For the text-containing cell, return its midpoint in [x, y] coordinate format. 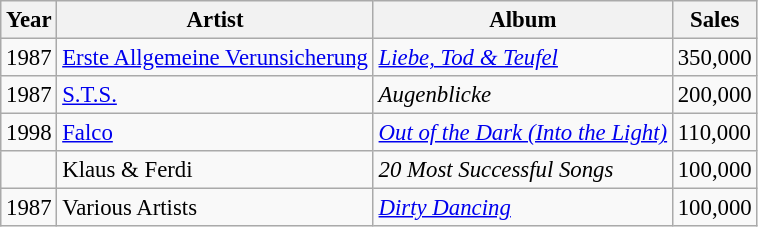
Out of the Dark (Into the Light) [522, 133]
200,000 [714, 95]
Klaus & Ferdi [215, 170]
20 Most Successful Songs [522, 170]
Erste Allgemeine Verunsicherung [215, 58]
Various Artists [215, 208]
Sales [714, 20]
1998 [29, 133]
Year [29, 20]
Falco [215, 133]
110,000 [714, 133]
350,000 [714, 58]
Album [522, 20]
S.T.S. [215, 95]
Liebe, Tod & Teufel [522, 58]
Dirty Dancing [522, 208]
Augenblicke [522, 95]
Artist [215, 20]
